Extract the [x, y] coordinate from the center of the cell holding the provided text.  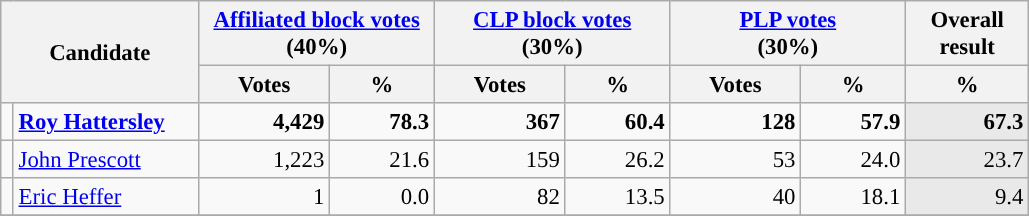
40 [736, 197]
53 [736, 160]
0.0 [382, 197]
1 [264, 197]
1,223 [264, 160]
128 [736, 122]
67.3 [968, 122]
PLP votes (30%) [788, 34]
57.9 [854, 122]
23.7 [968, 160]
Candidate [100, 52]
18.1 [854, 197]
26.2 [618, 160]
9.4 [968, 197]
78.3 [382, 122]
CLP block votes (30%) [552, 34]
Eric Heffer [106, 197]
82 [500, 197]
24.0 [854, 160]
Roy Hattersley [106, 122]
60.4 [618, 122]
21.6 [382, 160]
159 [500, 160]
367 [500, 122]
John Prescott [106, 160]
Overall result [968, 34]
Affiliated block votes (40%) [317, 34]
13.5 [618, 197]
4,429 [264, 122]
